Provide the [X, Y] coordinate of the cell's center where the given text is located.  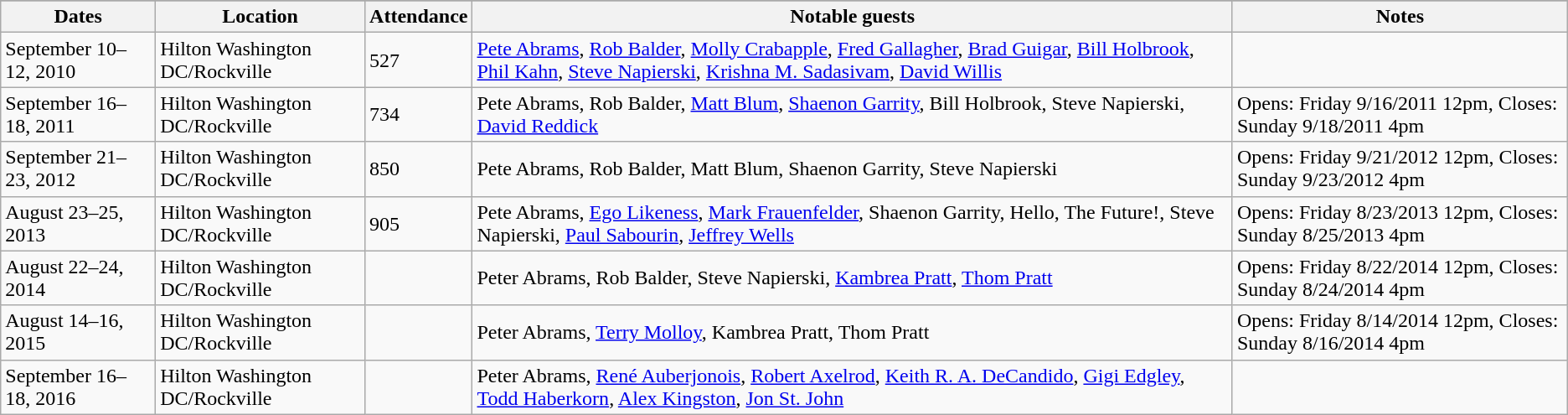
Pete Abrams, Ego Likeness, Mark Frauenfelder, Shaenon Garrity, Hello, The Future!, Steve Napierski, Paul Sabourin, Jeffrey Wells [853, 223]
Attendance [419, 17]
527 [419, 60]
Notes [1400, 17]
850 [419, 169]
905 [419, 223]
September 16–18, 2016 [79, 387]
September 16–18, 2011 [79, 114]
Notable guests [853, 17]
Pete Abrams, Rob Balder, Molly Crabapple, Fred Gallagher, Brad Guigar, Bill Holbrook, Phil Kahn, Steve Napierski, Krishna M. Sadasivam, David Willis [853, 60]
Dates [79, 17]
Location [260, 17]
Opens: Friday 8/23/2013 12pm, Closes: Sunday 8/25/2013 4pm [1400, 223]
Peter Abrams, Rob Balder, Steve Napierski, Kambrea Pratt, Thom Pratt [853, 278]
Peter Abrams, Terry Molloy, Kambrea Pratt, Thom Pratt [853, 332]
Opens: Friday 9/21/2012 12pm, Closes: Sunday 9/23/2012 4pm [1400, 169]
August 14–16, 2015 [79, 332]
September 10–12, 2010 [79, 60]
Pete Abrams, Rob Balder, Matt Blum, Shaenon Garrity, Bill Holbrook, Steve Napierski, David Reddick [853, 114]
August 23–25, 2013 [79, 223]
Opens: Friday 8/22/2014 12pm, Closes: Sunday 8/24/2014 4pm [1400, 278]
Peter Abrams, René Auberjonois, Robert Axelrod, Keith R. A. DeCandido, Gigi Edgley, Todd Haberkorn, Alex Kingston, Jon St. John [853, 387]
Opens: Friday 8/14/2014 12pm, Closes: Sunday 8/16/2014 4pm [1400, 332]
734 [419, 114]
August 22–24, 2014 [79, 278]
Opens: Friday 9/16/2011 12pm, Closes: Sunday 9/18/2011 4pm [1400, 114]
Pete Abrams, Rob Balder, Matt Blum, Shaenon Garrity, Steve Napierski [853, 169]
September 21–23, 2012 [79, 169]
